Extract the (x, y) coordinate from the center of the cell holding the provided text.  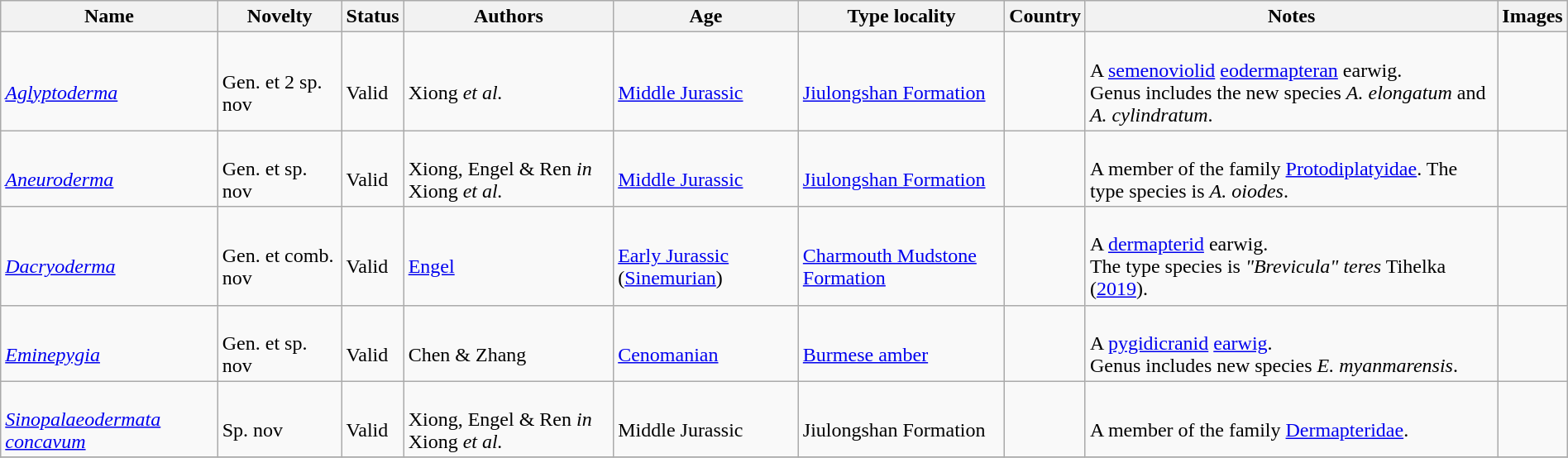
Country (1045, 17)
Charmouth Mudstone Formation (901, 256)
Chen & Zhang (509, 343)
Notes (1291, 17)
Age (706, 17)
Early Jurassic (Sinemurian) (706, 256)
Sinopalaeodermata concavum (109, 419)
Aglyptoderma (109, 81)
Engel (509, 256)
Images (1532, 17)
Status (372, 17)
Sp. nov (280, 419)
Name (109, 17)
Novelty (280, 17)
A member of the family Protodiplatyidae. The type species is A. oiodes. (1291, 169)
Aneuroderma (109, 169)
A pygidicranid earwig. Genus includes new species E. myanmarensis. (1291, 343)
Gen. et comb. nov (280, 256)
Eminepygia (109, 343)
A dermapterid earwig.The type species is "Brevicula" teres Tihelka (2019). (1291, 256)
A semenoviolid eodermapteran earwig. Genus includes the new species A. elongatum and A. cylindratum. (1291, 81)
Burmese amber (901, 343)
A member of the family Dermapteridae. (1291, 419)
Authors (509, 17)
Xiong et al. (509, 81)
Type locality (901, 17)
Gen. et 2 sp. nov (280, 81)
Dacryoderma (109, 256)
Cenomanian (706, 343)
